Return (X, Y) of the center of cell containing provided text 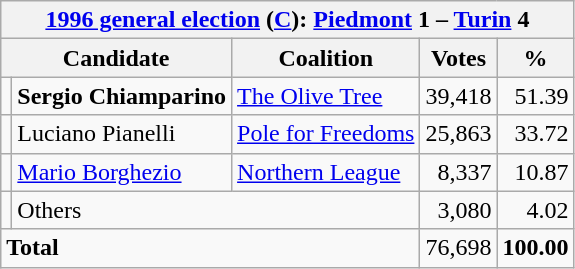
Votes (458, 58)
Northern League (326, 172)
Luciano Pianelli (122, 134)
100.00 (536, 248)
8,337 (458, 172)
10.87 (536, 172)
Candidate (116, 58)
33.72 (536, 134)
Sergio Chiamparino (122, 96)
76,698 (458, 248)
% (536, 58)
39,418 (458, 96)
Mario Borghezio (122, 172)
The Olive Tree (326, 96)
Coalition (326, 58)
25,863 (458, 134)
1996 general election (C): Piedmont 1 – Turin 4 (288, 20)
Others (216, 210)
51.39 (536, 96)
Total (210, 248)
Pole for Freedoms (326, 134)
4.02 (536, 210)
3,080 (458, 210)
